Return the (x, y) coordinate for the center point of the cell that contains the specified text.  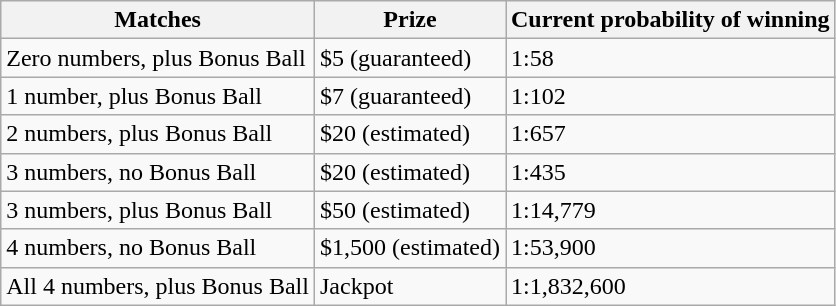
1:14,779 (671, 210)
1:657 (671, 134)
1 number, plus Bonus Ball (158, 96)
1:1,832,600 (671, 286)
1:53,900 (671, 248)
4 numbers, no Bonus Ball (158, 248)
All 4 numbers, plus Bonus Ball (158, 286)
$5 (guaranteed) (410, 58)
Current probability of winning (671, 20)
1:58 (671, 58)
3 numbers, plus Bonus Ball (158, 210)
Zero numbers, plus Bonus Ball (158, 58)
Prize (410, 20)
3 numbers, no Bonus Ball (158, 172)
$1,500 (estimated) (410, 248)
$7 (guaranteed) (410, 96)
2 numbers, plus Bonus Ball (158, 134)
$50 (estimated) (410, 210)
Jackpot (410, 286)
1:102 (671, 96)
Matches (158, 20)
1:435 (671, 172)
